Return the (X, Y) coordinate for the center point of the cell that contains the specified text.  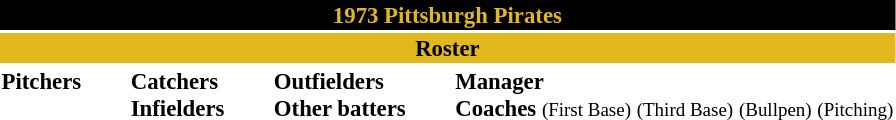
Roster (448, 48)
1973 Pittsburgh Pirates (448, 15)
